Extract the (x, y) coordinate from the center of the cell holding the provided text.  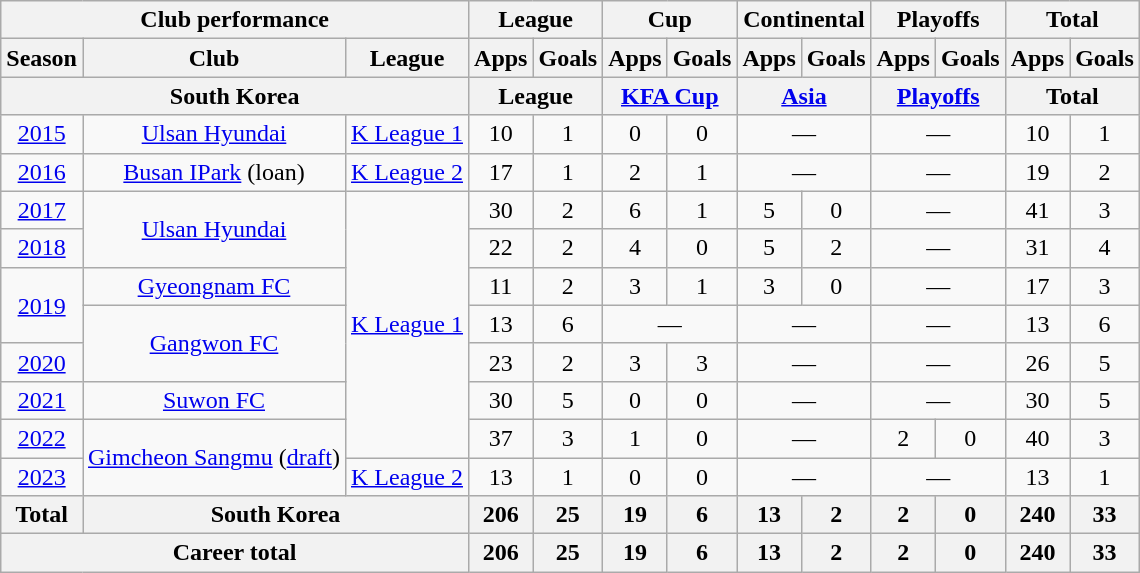
2015 (42, 134)
Club (214, 58)
41 (1037, 210)
Suwon FC (214, 400)
Career total (235, 553)
26 (1037, 362)
Gimcheon Sangmu (draft) (214, 457)
2016 (42, 172)
KFA Cup (670, 96)
Club performance (235, 20)
37 (501, 438)
23 (501, 362)
2023 (42, 477)
11 (501, 286)
22 (501, 248)
Asia (804, 96)
Continental (804, 20)
2018 (42, 248)
Busan IPark (loan) (214, 172)
40 (1037, 438)
2017 (42, 210)
2020 (42, 362)
31 (1037, 248)
Gangwon FC (214, 343)
2021 (42, 400)
2019 (42, 305)
Season (42, 58)
2022 (42, 438)
Gyeongnam FC (214, 286)
Cup (670, 20)
